For the text-containing cell, return its midpoint in [X, Y] coordinate format. 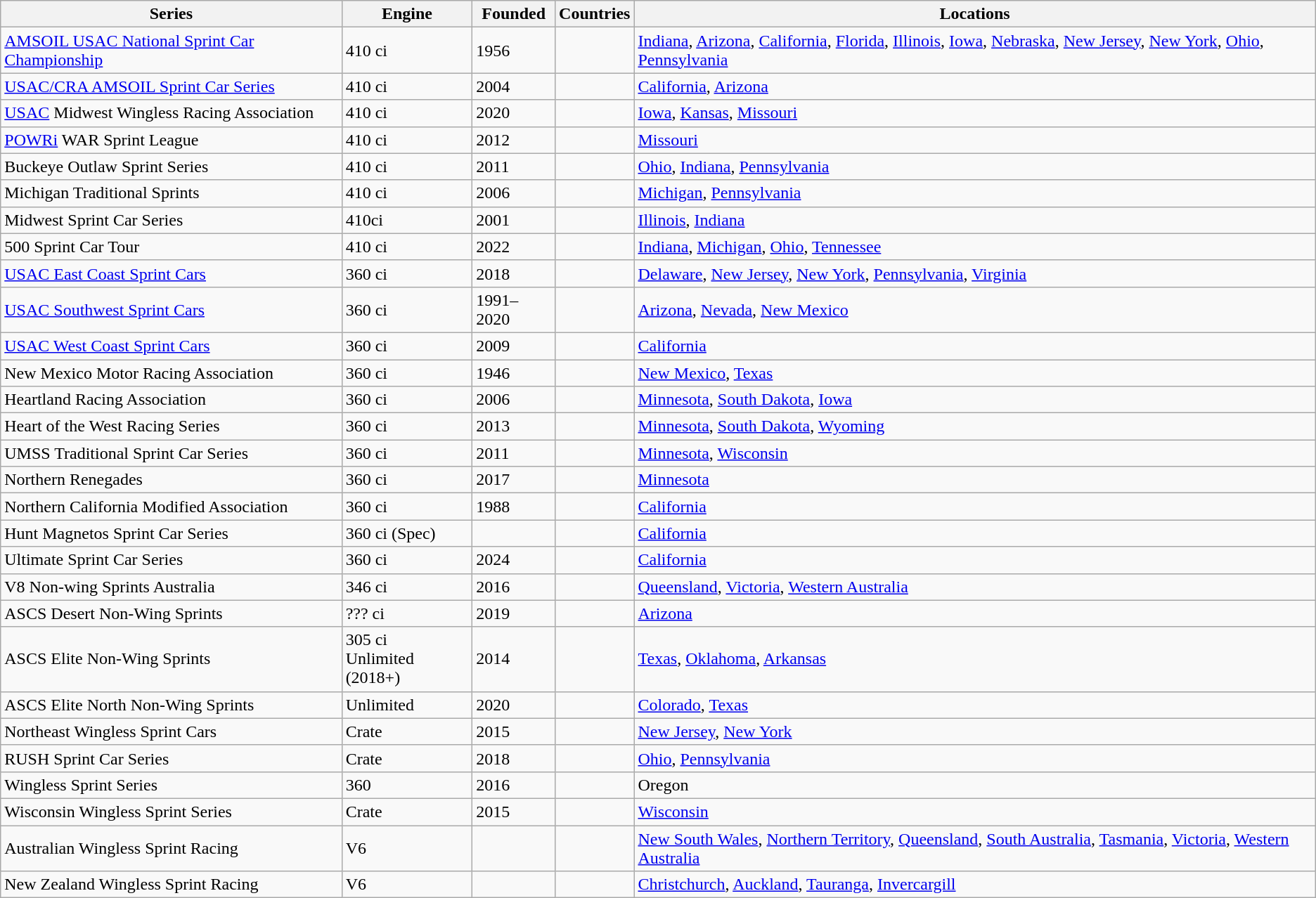
Indiana, Arizona, California, Florida, Illinois, Iowa, Nebraska, New Jersey, New York, Ohio, Pennsylvania [974, 51]
2022 [514, 247]
2013 [514, 427]
ASCS Elite Non-Wing Sprints [172, 659]
2014 [514, 659]
1946 [514, 373]
Ultimate Sprint Car Series [172, 560]
New Jersey, New York [974, 731]
Iowa, Kansas, Missouri [974, 113]
Minnesota [974, 480]
POWRi WAR Sprint League [172, 140]
Northeast Wingless Sprint Cars [172, 731]
2001 [514, 220]
Missouri [974, 140]
Queensland, Victoria, Western Australia [974, 587]
Michigan Traditional Sprints [172, 193]
New Mexico Motor Racing Association [172, 373]
Engine [407, 14]
Minnesota, South Dakota, Wyoming [974, 427]
Series [172, 14]
Northern Renegades [172, 480]
410ci [407, 220]
Indiana, Michigan, Ohio, Tennessee [974, 247]
Australian Wingless Sprint Racing [172, 847]
Texas, Oklahoma, Arkansas [974, 659]
Delaware, New Jersey, New York, Pennsylvania, Virginia [974, 273]
2019 [514, 613]
California, Arizona [974, 86]
2017 [514, 480]
AMSOIL USAC National Sprint Car Championship [172, 51]
346 ci [407, 587]
360 [407, 785]
Ohio, Pennsylvania [974, 758]
Midwest Sprint Car Series [172, 220]
RUSH Sprint Car Series [172, 758]
Wisconsin [974, 812]
UMSS Traditional Sprint Car Series [172, 453]
Buckeye Outlaw Sprint Series [172, 167]
Heartland Racing Association [172, 400]
Ohio, Indiana, Pennsylvania [974, 167]
Wingless Sprint Series [172, 785]
Northern California Modified Association [172, 507]
Arizona, Nevada, New Mexico [974, 309]
Founded [514, 14]
Oregon [974, 785]
USAC/CRA AMSOIL Sprint Car Series [172, 86]
Unlimited [407, 705]
??? ci [407, 613]
New South Wales, Northern Territory, Queensland, South Australia, Tasmania, Victoria, Western Australia [974, 847]
Colorado, Texas [974, 705]
USAC Midwest Wingless Racing Association [172, 113]
Countries [595, 14]
V8 Non-wing Sprints Australia [172, 587]
360 ci (Spec) [407, 533]
New Zealand Wingless Sprint Racing [172, 885]
USAC East Coast Sprint Cars [172, 273]
New Mexico, Texas [974, 373]
2004 [514, 86]
USAC Southwest Sprint Cars [172, 309]
Minnesota, Wisconsin [974, 453]
1988 [514, 507]
ASCS Desert Non-Wing Sprints [172, 613]
Minnesota, South Dakota, Iowa [974, 400]
ASCS Elite North Non-Wing Sprints [172, 705]
305 ciUnlimited (2018+) [407, 659]
2024 [514, 560]
Wisconsin Wingless Sprint Series [172, 812]
1991–2020 [514, 309]
Heart of the West Racing Series [172, 427]
Locations [974, 14]
500 Sprint Car Tour [172, 247]
Illinois, Indiana [974, 220]
Michigan, Pennsylvania [974, 193]
Arizona [974, 613]
Hunt Magnetos Sprint Car Series [172, 533]
2009 [514, 346]
1956 [514, 51]
Christchurch, Auckland, Tauranga, Invercargill [974, 885]
USAC West Coast Sprint Cars [172, 346]
2012 [514, 140]
